For the text-containing cell, return its midpoint in (x, y) coordinate format. 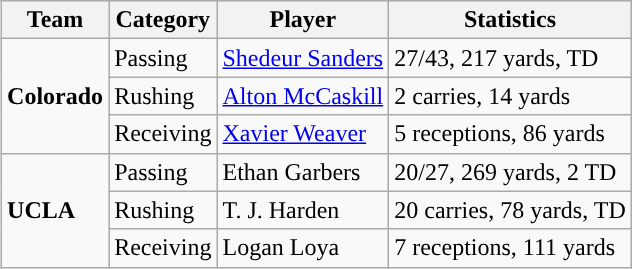
Alton McCaskill (303, 96)
5 receptions, 86 yards (510, 134)
20 carries, 78 yards, TD (510, 210)
2 carries, 14 yards (510, 96)
Ethan Garbers (303, 172)
Player (303, 20)
Colorado (56, 96)
Shedeur Sanders (303, 58)
7 receptions, 111 yards (510, 248)
20/27, 269 yards, 2 TD (510, 172)
27/43, 217 yards, TD (510, 58)
Statistics (510, 20)
Category (163, 20)
UCLA (56, 210)
Team (56, 20)
Logan Loya (303, 248)
T. J. Harden (303, 210)
Xavier Weaver (303, 134)
